Return the [X, Y] coordinate for the center point of the cell that contains the specified text.  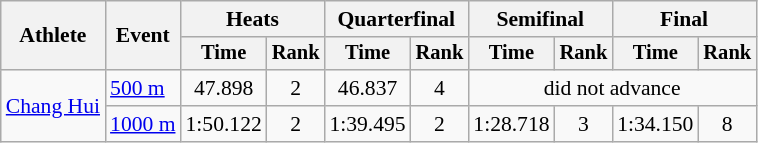
Event [142, 36]
Final [684, 19]
Quarterfinal [396, 19]
Heats [253, 19]
3 [584, 124]
1:28.718 [511, 124]
4 [440, 88]
Chang Hui [53, 106]
1:39.495 [367, 124]
1000 m [142, 124]
did not advance [612, 88]
Athlete [53, 36]
1:50.122 [224, 124]
8 [727, 124]
Semifinal [540, 19]
500 m [142, 88]
47.898 [224, 88]
46.837 [367, 88]
1:34.150 [655, 124]
